Output the (x, y) coordinate of the center of the cell containing the given text.  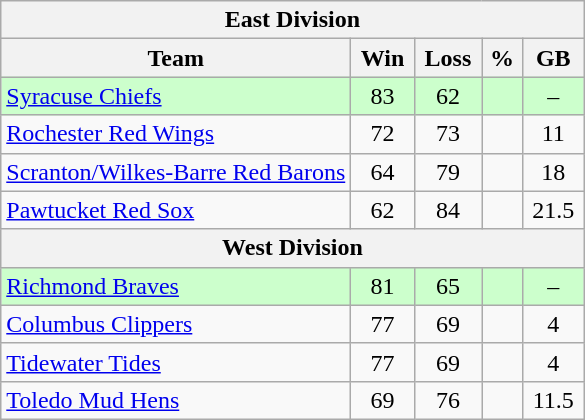
East Division (292, 20)
West Division (292, 248)
11.5 (553, 400)
83 (383, 96)
Richmond Braves (176, 286)
79 (448, 172)
Loss (448, 58)
% (502, 58)
64 (383, 172)
18 (553, 172)
Rochester Red Wings (176, 134)
81 (383, 286)
Syracuse Chiefs (176, 96)
21.5 (553, 210)
84 (448, 210)
Tidewater Tides (176, 362)
73 (448, 134)
Toledo Mud Hens (176, 400)
Team (176, 58)
Win (383, 58)
11 (553, 134)
Pawtucket Red Sox (176, 210)
Columbus Clippers (176, 324)
65 (448, 286)
72 (383, 134)
Scranton/Wilkes-Barre Red Barons (176, 172)
76 (448, 400)
GB (553, 58)
